Return the (X, Y) coordinate for the center point of the cell that contains the specified text.  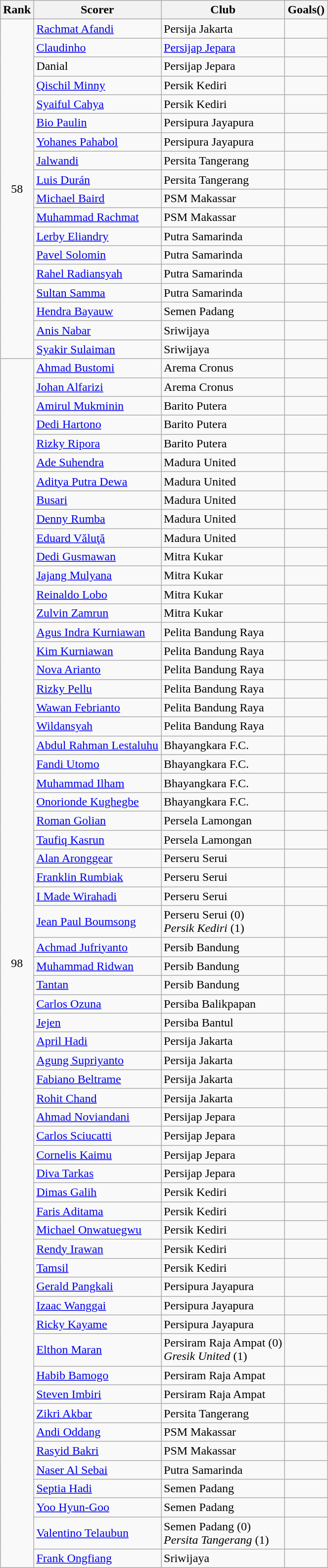
Achmad Jufriyanto (97, 947)
Tantan (97, 985)
Lerby Eliandry (97, 236)
Izaac Wanggai (97, 1305)
Muhammad Ilham (97, 783)
Goals() (306, 10)
Muhammad Rachmat (97, 217)
Carlos Ozuna (97, 1004)
Yohanes Pahabol (97, 142)
Michael Baird (97, 198)
Zulvin Zamrun (97, 613)
Rahel Radiansyah (97, 274)
Scorer (97, 10)
Pavel Solomin (97, 255)
Syaiful Cahya (97, 104)
Rendy Irawan (97, 1249)
Alan Aronggear (97, 859)
98 (17, 963)
Hendra Bayauw (97, 312)
Amirul Mukminin (97, 406)
Agung Supriyanto (97, 1060)
Fabiano Beltrame (97, 1079)
Bio Paulin (97, 123)
Sultan Samma (97, 293)
Faris Aditama (97, 1211)
Claudinho (97, 48)
Muhammad Ridwan (97, 966)
Danial (97, 66)
Semen Padang (0)Persita Tangerang (1) (223, 1533)
Dimas Galih (97, 1192)
Johan Alfarizi (97, 387)
Perseru Serui (0)Persik Kediri (1) (223, 921)
Diva Tarkas (97, 1174)
Rizky Ripora (97, 443)
Ahmad Noviandani (97, 1117)
Qischil Minny (97, 85)
Rank (17, 10)
Kim Kurniawan (97, 651)
Wawan Febrianto (97, 707)
Ade Suhendra (97, 462)
Busari (97, 500)
Wildansyah (97, 726)
Ahmad Bustomi (97, 368)
Aditya Putra Dewa (97, 481)
Taufiq Kasrun (97, 840)
58 (17, 189)
Cornelis Kaimu (97, 1155)
Naser Al Sebai (97, 1470)
Franklin Rumbiak (97, 877)
Ricky Kayame (97, 1324)
Nova Arianto (97, 670)
Andi Oddang (97, 1432)
Michael Onwatuegwu (97, 1230)
Septia Hadi (97, 1489)
Luis Durán (97, 179)
Dedi Hartono (97, 425)
Yoo Hyun-Goo (97, 1508)
Jean Paul Boumsong (97, 921)
Rizky Pellu (97, 689)
Persiba Bantul (223, 1023)
I Made Wirahadi (97, 896)
Denny Rumba (97, 519)
Agus Indra Kurniawan (97, 632)
Gerald Pangkali (97, 1287)
Reinaldo Lobo (97, 595)
Fandi Utomo (97, 764)
Tamsil (97, 1268)
Abdul Rahman Lestaluhu (97, 745)
Habib Bamogo (97, 1375)
Rohit Chand (97, 1098)
Jalwandi (97, 161)
Zikri Akbar (97, 1413)
Roman Golian (97, 820)
Syakir Sulaiman (97, 349)
Onorionde Kughegbe (97, 802)
Jejen (97, 1023)
Eduard Văluţă (97, 538)
Steven Imbiri (97, 1394)
April Hadi (97, 1041)
Persiba Balikpapan (223, 1004)
Dedi Gusmawan (97, 557)
Frank Ongfiang (97, 1559)
Persiram Raja Ampat (0)Gresik United (1) (223, 1350)
Elthon Maran (97, 1350)
Rachmat Afandi (97, 29)
Club (223, 10)
Carlos Sciucatti (97, 1135)
Valentino Telaubun (97, 1533)
Anis Nabar (97, 330)
Rasyid Bakri (97, 1451)
Jajang Mulyana (97, 576)
